Output the (X, Y) coordinate of the center of the cell containing the given text.  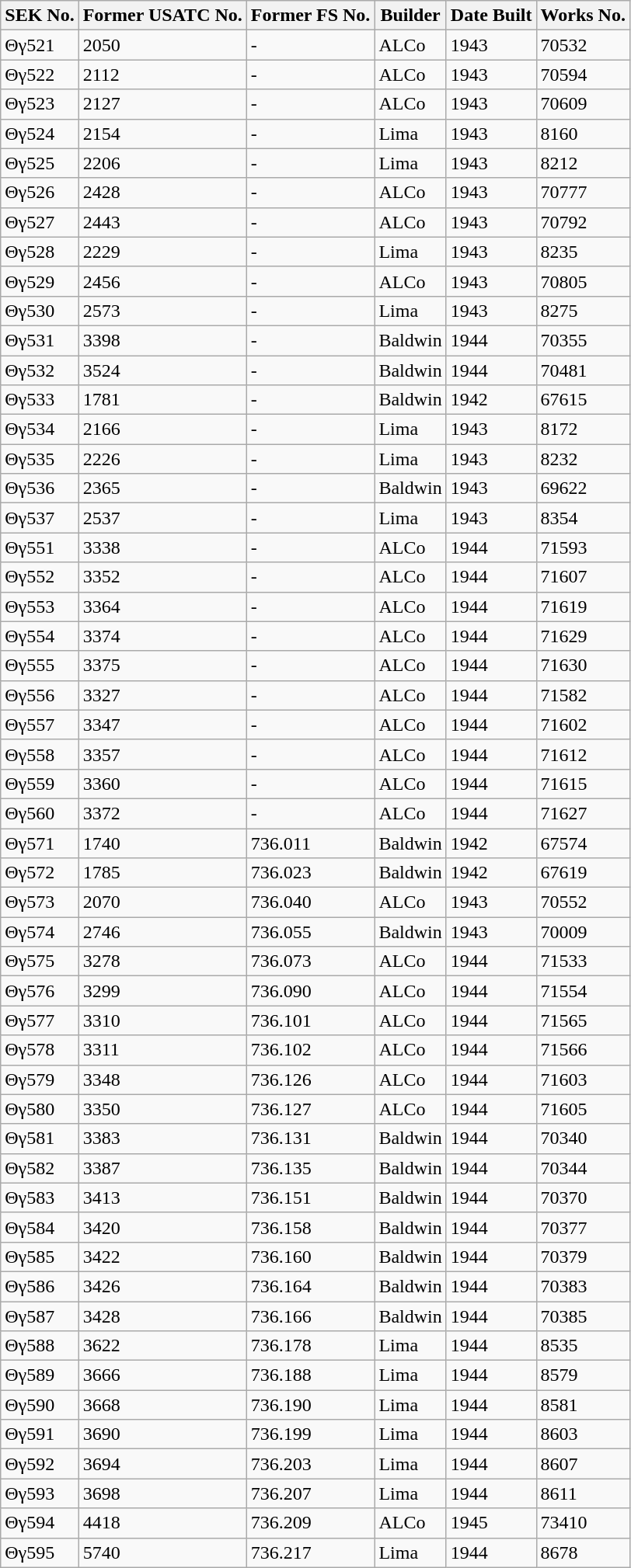
3372 (162, 813)
Θγ591 (40, 1434)
736.040 (311, 902)
Θγ579 (40, 1080)
71629 (583, 636)
70355 (583, 340)
Θγ580 (40, 1109)
70609 (583, 104)
736.131 (311, 1139)
70370 (583, 1198)
Θγ537 (40, 518)
67619 (583, 873)
736.011 (311, 843)
Former USATC No. (162, 16)
8678 (583, 1552)
2537 (162, 518)
71619 (583, 607)
8579 (583, 1375)
71554 (583, 991)
Θγ524 (40, 134)
8354 (583, 518)
3420 (162, 1227)
2746 (162, 932)
Θγ521 (40, 45)
736.151 (311, 1198)
5740 (162, 1552)
3694 (162, 1464)
3690 (162, 1434)
2127 (162, 104)
Θγ572 (40, 873)
8535 (583, 1346)
71615 (583, 784)
Θγ595 (40, 1552)
Former FS No. (311, 16)
Θγ588 (40, 1346)
2428 (162, 193)
736.090 (311, 991)
70385 (583, 1316)
73410 (583, 1523)
Θγ586 (40, 1286)
Θγ523 (40, 104)
Θγ534 (40, 429)
736.188 (311, 1375)
Θγ556 (40, 695)
3524 (162, 370)
2443 (162, 222)
736.203 (311, 1464)
Θγ535 (40, 459)
Θγ528 (40, 252)
736.209 (311, 1523)
Θγ571 (40, 843)
8160 (583, 134)
736.023 (311, 873)
2226 (162, 459)
1785 (162, 873)
3422 (162, 1257)
70481 (583, 370)
71630 (583, 666)
8603 (583, 1434)
70792 (583, 222)
70594 (583, 75)
2166 (162, 429)
8232 (583, 459)
Θγ582 (40, 1168)
71533 (583, 961)
70777 (583, 193)
3374 (162, 636)
70344 (583, 1168)
736.158 (311, 1227)
736.207 (311, 1493)
736.164 (311, 1286)
736.135 (311, 1168)
3668 (162, 1405)
Θγ555 (40, 666)
1781 (162, 400)
3299 (162, 991)
3666 (162, 1375)
Θγ593 (40, 1493)
Θγ583 (40, 1198)
70377 (583, 1227)
Θγ573 (40, 902)
8275 (583, 311)
8607 (583, 1464)
Date Built (491, 16)
Θγ587 (40, 1316)
Θγ526 (40, 193)
8611 (583, 1493)
Θγ574 (40, 932)
Works No. (583, 16)
71582 (583, 695)
3310 (162, 1020)
3350 (162, 1109)
71627 (583, 813)
70009 (583, 932)
8212 (583, 163)
Θγ590 (40, 1405)
3622 (162, 1346)
736.073 (311, 961)
Θγ576 (40, 991)
Θγ578 (40, 1050)
2112 (162, 75)
Θγ536 (40, 488)
Θγ529 (40, 281)
Θγ559 (40, 784)
736.126 (311, 1080)
71612 (583, 754)
Θγ522 (40, 75)
3348 (162, 1080)
3327 (162, 695)
71593 (583, 548)
3387 (162, 1168)
Θγ577 (40, 1020)
Θγ553 (40, 607)
2050 (162, 45)
Θγ527 (40, 222)
3364 (162, 607)
8235 (583, 252)
Θγ575 (40, 961)
Θγ552 (40, 577)
70340 (583, 1139)
3360 (162, 784)
Builder (410, 16)
Θγ581 (40, 1139)
Θγ531 (40, 340)
Θγ594 (40, 1523)
2206 (162, 163)
736.178 (311, 1346)
3357 (162, 754)
SEK No. (40, 16)
3278 (162, 961)
736.102 (311, 1050)
736.217 (311, 1552)
Θγ584 (40, 1227)
71602 (583, 725)
8172 (583, 429)
736.166 (311, 1316)
3375 (162, 666)
70805 (583, 281)
736.101 (311, 1020)
Θγ554 (40, 636)
736.055 (311, 932)
Θγ557 (40, 725)
2154 (162, 134)
Θγ560 (40, 813)
Θγ525 (40, 163)
3383 (162, 1139)
71605 (583, 1109)
3426 (162, 1286)
8581 (583, 1405)
70552 (583, 902)
2456 (162, 281)
70532 (583, 45)
Θγ532 (40, 370)
70379 (583, 1257)
736.127 (311, 1109)
2229 (162, 252)
3347 (162, 725)
1945 (491, 1523)
736.199 (311, 1434)
Θγ589 (40, 1375)
71607 (583, 577)
3698 (162, 1493)
Θγ530 (40, 311)
3311 (162, 1050)
1740 (162, 843)
3413 (162, 1198)
3352 (162, 577)
Θγ558 (40, 754)
Θγ551 (40, 548)
3398 (162, 340)
2365 (162, 488)
3338 (162, 548)
71566 (583, 1050)
4418 (162, 1523)
736.160 (311, 1257)
67615 (583, 400)
3428 (162, 1316)
Θγ592 (40, 1464)
2573 (162, 311)
67574 (583, 843)
71565 (583, 1020)
736.190 (311, 1405)
69622 (583, 488)
70383 (583, 1286)
Θγ533 (40, 400)
Θγ585 (40, 1257)
71603 (583, 1080)
2070 (162, 902)
